Determine the (x, y) coordinate at the center of the cell enclosing the given text.  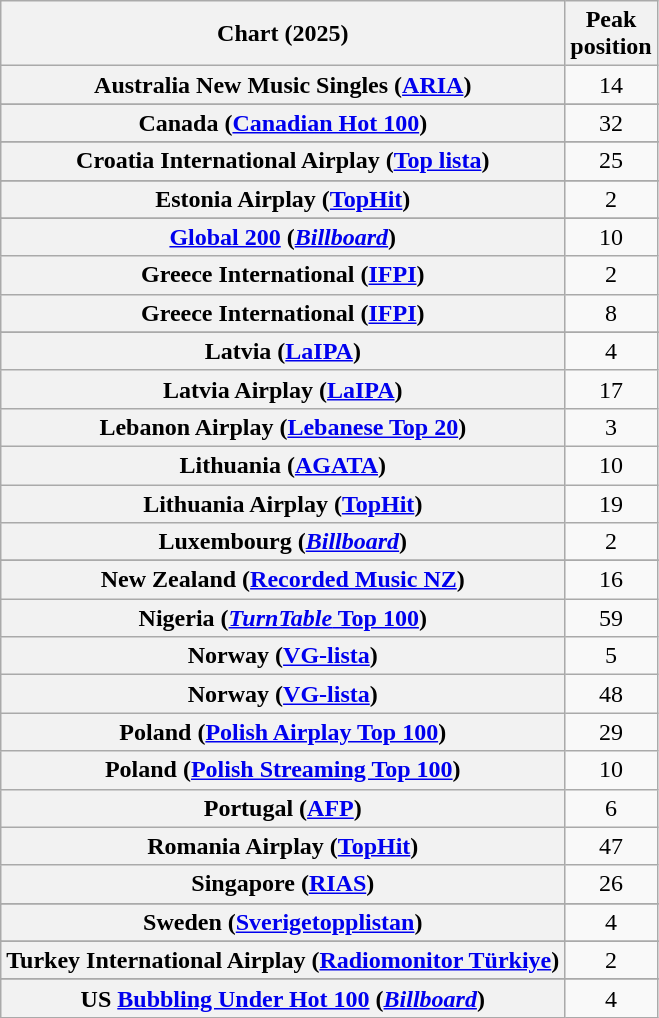
6 (611, 808)
Singapore (RIAS) (283, 884)
8 (611, 313)
16 (611, 580)
3 (611, 427)
Croatia International Airplay (Top lista) (283, 161)
Nigeria (TurnTable Top 100) (283, 618)
25 (611, 161)
Poland (Polish Streaming Top 100) (283, 770)
New Zealand (Recorded Music NZ) (283, 580)
47 (611, 846)
Sweden (Sverigetopplistan) (283, 922)
Latvia Airplay (LaIPA) (283, 389)
19 (611, 503)
5 (611, 656)
Poland (Polish Airplay Top 100) (283, 732)
Latvia (LaIPA) (283, 351)
48 (611, 694)
Romania Airplay (TopHit) (283, 846)
59 (611, 618)
32 (611, 123)
Lithuania (AGATA) (283, 465)
Peakposition (611, 34)
US Bubbling Under Hot 100 (Billboard) (283, 998)
Portugal (AFP) (283, 808)
Canada (Canadian Hot 100) (283, 123)
Global 200 (Billboard) (283, 237)
Luxembourg (Billboard) (283, 542)
Lithuania Airplay (TopHit) (283, 503)
Australia New Music Singles (ARIA) (283, 85)
Estonia Airplay (TopHit) (283, 199)
14 (611, 85)
Chart (2025) (283, 34)
Lebanon Airplay (Lebanese Top 20) (283, 427)
Turkey International Airplay (Radiomonitor Türkiye) (283, 960)
29 (611, 732)
26 (611, 884)
17 (611, 389)
